Determine the (X, Y) coordinate at the center of the cell enclosing the given text.  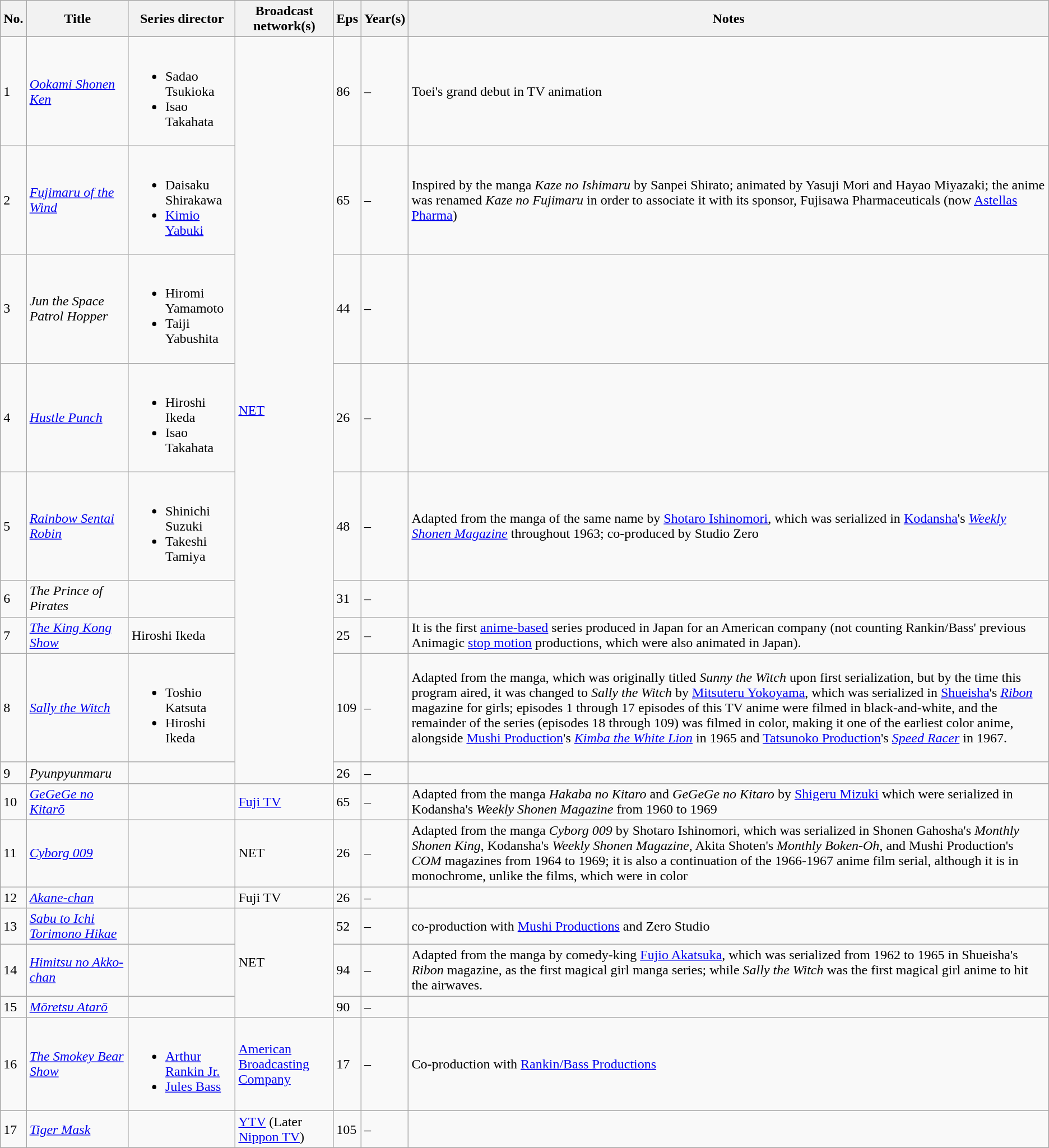
9 (13, 773)
Shinichi SuzukiTakeshi Tamiya (182, 526)
GeGeGe no Kitarō (77, 801)
Year(s) (385, 19)
Title (77, 19)
Sadao TsukiokaIsao Takahata (182, 91)
12 (13, 897)
48 (347, 526)
Akane-chan (77, 897)
7 (13, 635)
Sally the Witch (77, 708)
13 (13, 927)
Series director (182, 19)
Mōretsu Atarō (77, 1007)
Hustle Punch (77, 417)
2 (13, 200)
8 (13, 708)
3 (13, 309)
Toei's grand debut in TV animation (728, 91)
5 (13, 526)
Jun the Space Patrol Hopper (77, 309)
10 (13, 801)
Ookami Shonen Ken (77, 91)
15 (13, 1007)
109 (347, 708)
86 (347, 91)
4 (13, 417)
Arthur Rankin Jr.Jules Bass (182, 1065)
Daisaku ShirakawaKimio Yabuki (182, 200)
Himitsu no Akko-chan (77, 970)
No. (13, 19)
Notes (728, 19)
The King Kong Show (77, 635)
1 (13, 91)
Hiroshi Ikeda (182, 635)
Co-production with Rankin/Bass Productions (728, 1065)
6 (13, 598)
The Prince of Pirates (77, 598)
Toshio KatsutaHiroshi Ikeda (182, 708)
14 (13, 970)
Eps (347, 19)
90 (347, 1007)
52 (347, 927)
Pyunpyunmaru (77, 773)
Hiroshi IkedaIsao Takahata (182, 417)
Hiromi YamamotoTaiji Yabushita (182, 309)
Fujimaru of the Wind (77, 200)
44 (347, 309)
American Broadcasting Company (285, 1065)
25 (347, 635)
94 (347, 970)
Rainbow Sentai Robin (77, 526)
16 (13, 1065)
co-production with Mushi Productions and Zero Studio (728, 927)
Cyborg 009 (77, 853)
31 (347, 598)
105 (347, 1130)
11 (13, 853)
YTV (Later Nippon TV) (285, 1130)
Broadcast network(s) (285, 19)
The Smokey Bear Show (77, 1065)
Tiger Mask (77, 1130)
Sabu to Ichi Torimono Hikae (77, 927)
